Determine the [X, Y] coordinate at the center of the cell enclosing the given text.  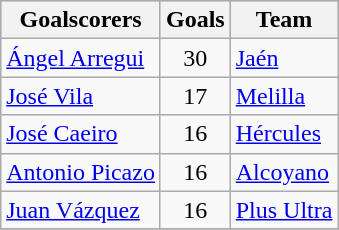
Goals [195, 20]
17 [195, 96]
Hércules [284, 134]
José Vila [81, 96]
Jaén [284, 58]
Plus Ultra [284, 210]
Alcoyano [284, 172]
Melilla [284, 96]
José Caeiro [81, 134]
Antonio Picazo [81, 172]
Juan Vázquez [81, 210]
30 [195, 58]
Goalscorers [81, 20]
Ángel Arregui [81, 58]
Team [284, 20]
